For the text-containing cell, return its midpoint in (x, y) coordinate format. 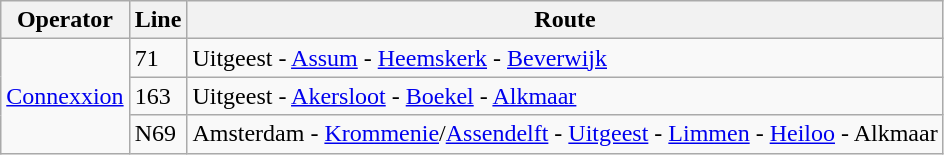
Amsterdam - Krommenie/Assendelft - Uitgeest - Limmen - Heiloo - Alkmaar (565, 134)
Operator (65, 20)
71 (158, 58)
Route (565, 20)
Line (158, 20)
N69 (158, 134)
163 (158, 96)
Uitgeest - Akersloot - Boekel - Alkmaar (565, 96)
Uitgeest - Assum - Heemskerk - Beverwijk (565, 58)
Connexxion (65, 96)
